Detect which cell encompasses the target text, then output its [X, Y] center coordinate. 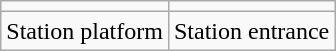
Station entrance [251, 31]
Station platform [85, 31]
